Locate the cell with the specified text and output its [X, Y] center coordinate. 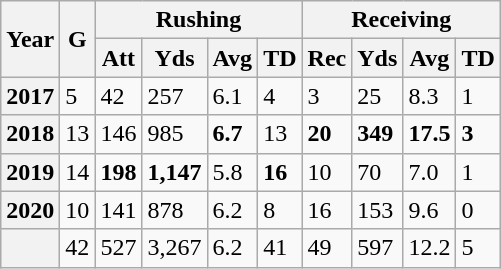
Receiving [401, 20]
Rec [327, 58]
49 [327, 248]
146 [118, 134]
8.3 [430, 96]
17.5 [430, 134]
2018 [30, 134]
985 [174, 134]
2020 [30, 210]
6.1 [232, 96]
9.6 [430, 210]
153 [378, 210]
Year [30, 39]
70 [378, 172]
1,147 [174, 172]
Att [118, 58]
349 [378, 134]
5.8 [232, 172]
0 [478, 210]
597 [378, 248]
198 [118, 172]
527 [118, 248]
2019 [30, 172]
41 [280, 248]
7.0 [430, 172]
Rushing [198, 20]
G [78, 39]
25 [378, 96]
20 [327, 134]
878 [174, 210]
257 [174, 96]
4 [280, 96]
14 [78, 172]
2017 [30, 96]
3,267 [174, 248]
12.2 [430, 248]
141 [118, 210]
8 [280, 210]
6.7 [232, 134]
